Capture the cell that displays the provided text and extract its (X, Y) central coordinate. 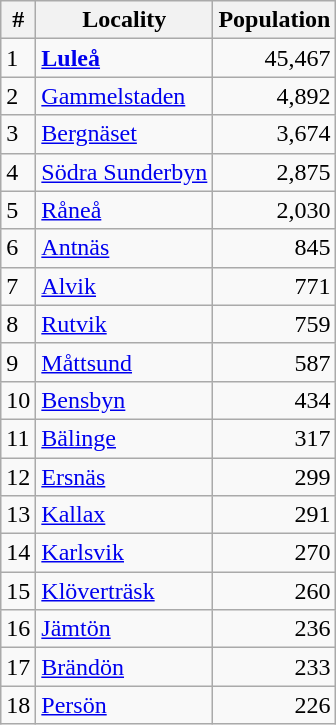
5 (18, 210)
45,467 (274, 58)
2 (18, 96)
12 (18, 477)
Gammelstaden (124, 96)
260 (274, 591)
1 (18, 58)
587 (274, 362)
Brändön (124, 667)
2,030 (274, 210)
Rutvik (124, 324)
226 (274, 705)
16 (18, 629)
317 (274, 438)
Kallax (124, 515)
2,875 (274, 172)
270 (274, 553)
6 (18, 248)
Jämtön (124, 629)
7 (18, 286)
3 (18, 134)
10 (18, 400)
Råneå (124, 210)
Population (274, 20)
17 (18, 667)
434 (274, 400)
236 (274, 629)
Ersnäs (124, 477)
3,674 (274, 134)
15 (18, 591)
Bergnäset (124, 134)
Locality (124, 20)
4,892 (274, 96)
845 (274, 248)
# (18, 20)
9 (18, 362)
13 (18, 515)
299 (274, 477)
Södra Sunderbyn (124, 172)
Luleå (124, 58)
Klöverträsk (124, 591)
8 (18, 324)
Karlsvik (124, 553)
18 (18, 705)
Bensbyn (124, 400)
14 (18, 553)
291 (274, 515)
233 (274, 667)
759 (274, 324)
771 (274, 286)
11 (18, 438)
4 (18, 172)
Alvik (124, 286)
Persön (124, 705)
Måttsund (124, 362)
Bälinge (124, 438)
Antnäs (124, 248)
